Pinpoint the cell where the given text exists, returning its [X, Y] midpoint coordinate. 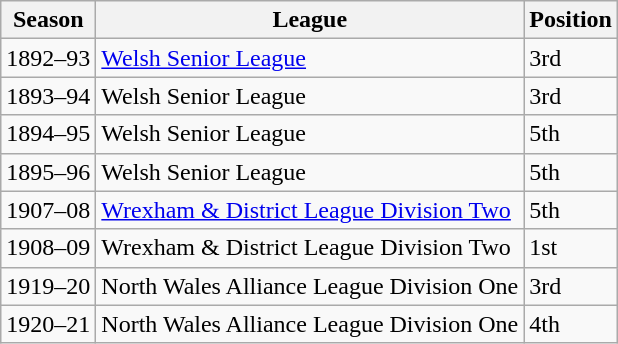
1919–20 [48, 286]
1893–94 [48, 96]
1908–09 [48, 248]
1920–21 [48, 324]
1895–96 [48, 172]
1892–93 [48, 58]
1894–95 [48, 134]
1st [571, 248]
Season [48, 20]
League [310, 20]
1907–08 [48, 210]
4th [571, 324]
Position [571, 20]
